Return the [x, y] coordinate for the center point of the cell that contains the specified text.  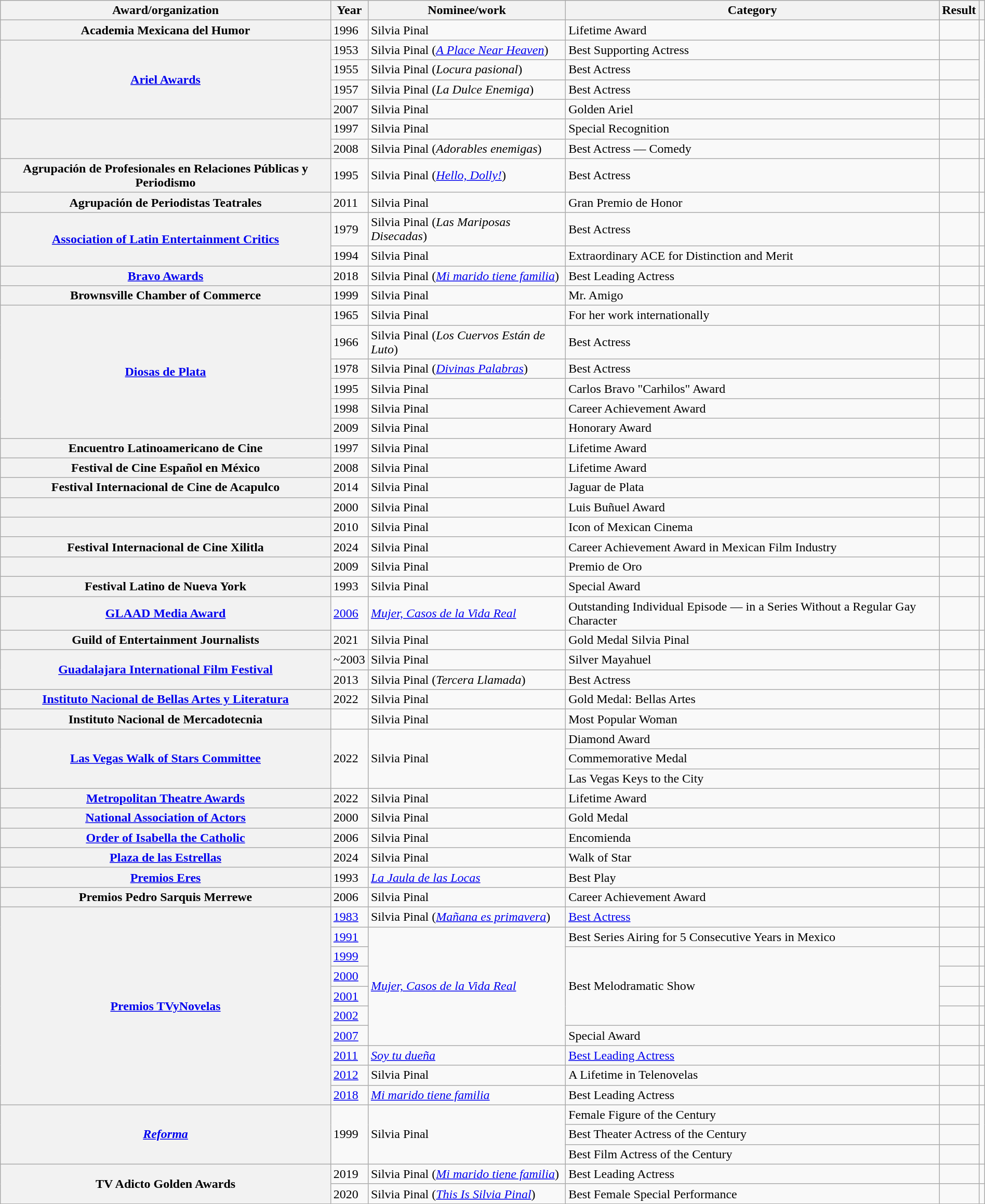
Las Vegas Walk of Stars Committee [166, 759]
Silvia Pinal (Adorables enemigas) [467, 149]
Premio de Oro [752, 566]
2019 [349, 1174]
1957 [349, 89]
Luis Buñuel Award [752, 507]
Award/organization [166, 10]
Instituto Nacional de Bellas Artes y Literatura [166, 699]
Mr. Amigo [752, 296]
Gold Medal Silvia Pinal [752, 640]
Best Play [752, 877]
1979 [349, 229]
2021 [349, 640]
1955 [349, 70]
GLAAD Media Award [166, 613]
Best Melodramatic Show [752, 986]
Special Recognition [752, 129]
Festival de Cine Español en México [166, 468]
Nominee/work [467, 10]
2010 [349, 527]
2020 [349, 1194]
Agrupación de Profesionales en Relaciones Públicas y Periodismo [166, 176]
Jaguar de Plata [752, 487]
Outstanding Individual Episode — in a Series Without a Regular Gay Character [752, 613]
Silvia Pinal (A Place Near Heaven) [467, 50]
Order of Isabella the Catholic [166, 838]
Walk of Star [752, 857]
Golden Ariel [752, 109]
TV Adicto Golden Awards [166, 1184]
Icon of Mexican Cinema [752, 527]
Silvia Pinal (Los Cuervos Están de Luto) [467, 342]
Reforma [166, 1134]
Festival Internacional de Cine Xilitla [166, 547]
2014 [349, 487]
Career Achievement Award in Mexican Film Industry [752, 547]
Plaza de las Estrellas [166, 857]
Honorary Award [752, 428]
Best Theater Actress of the Century [752, 1134]
Result [959, 10]
Gold Medal: Bellas Artes [752, 699]
2013 [349, 680]
Gran Premio de Honor [752, 202]
Festival Internacional de Cine de Acapulco [166, 487]
Commemorative Medal [752, 759]
A Lifetime in Telenovelas [752, 1075]
1978 [349, 369]
Encuentro Latinoamericano de Cine [166, 448]
Academia Mexicana del Humor [166, 30]
Best Film Actress of the Century [752, 1154]
Festival Latino de Nueva York [166, 586]
Soy tu dueña [467, 1055]
Silver Mayahuel [752, 660]
Silvia Pinal (Divinas Palabras) [467, 369]
Las Vegas Keys to the City [752, 778]
Brownsville Chamber of Commerce [166, 296]
Ariel Awards [166, 80]
Agrupación de Periodistas Teatrales [166, 202]
Category [752, 10]
La Jaula de las Locas [467, 877]
Silvia Pinal (Locura pasional) [467, 70]
Most Popular Woman [752, 719]
Carlos Bravo "Carhilos" Award [752, 389]
1991 [349, 937]
Encomienda [752, 838]
1966 [349, 342]
Silvia Pinal (This Is Silvia Pinal) [467, 1194]
Silvia Pinal (Mañana es primavera) [467, 917]
Premios Eres [166, 877]
Guild of Entertainment Journalists [166, 640]
Female Figure of the Century [752, 1115]
2001 [349, 996]
For her work internationally [752, 315]
Premios TVyNovelas [166, 1006]
Premios Pedro Sarquis Merrewe [166, 897]
1983 [349, 917]
Guadalajara International Film Festival [166, 670]
Silvia Pinal (La Dulce Enemiga) [467, 89]
1953 [349, 50]
1965 [349, 315]
Instituto Nacional de Mercadotecnia [166, 719]
1998 [349, 408]
Diosas de Plata [166, 372]
Silvia Pinal (Las Mariposas Disecadas) [467, 229]
Gold Medal [752, 818]
Bravo Awards [166, 276]
Diamond Award [752, 739]
2012 [349, 1075]
~2003 [349, 660]
Best Female Special Performance [752, 1194]
Extraordinary ACE for Distinction and Merit [752, 256]
Best Actress — Comedy [752, 149]
Mi marido tiene familia [467, 1095]
1994 [349, 256]
Metropolitan Theatre Awards [166, 798]
National Association of Actors [166, 818]
Best Series Airing for 5 Consecutive Years in Mexico [752, 937]
Best Supporting Actress [752, 50]
Silvia Pinal (Hello, Dolly!) [467, 176]
1996 [349, 30]
Association of Latin Entertainment Critics [166, 239]
Year [349, 10]
2002 [349, 1016]
Silvia Pinal (Tercera Llamada) [467, 680]
